Output the [X, Y] coordinate of the center of the cell containing the given text.  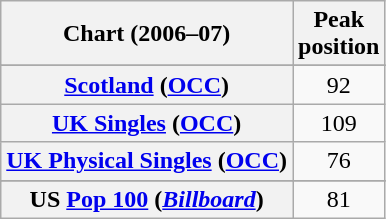
76 [338, 161]
92 [338, 85]
81 [338, 199]
UK Physical Singles (OCC) [147, 161]
US Pop 100 (Billboard) [147, 199]
Peakposition [338, 34]
109 [338, 123]
UK Singles (OCC) [147, 123]
Chart (2006–07) [147, 34]
Scotland (OCC) [147, 85]
